Return the (X, Y) coordinate for the center point of the cell that contains the specified text.  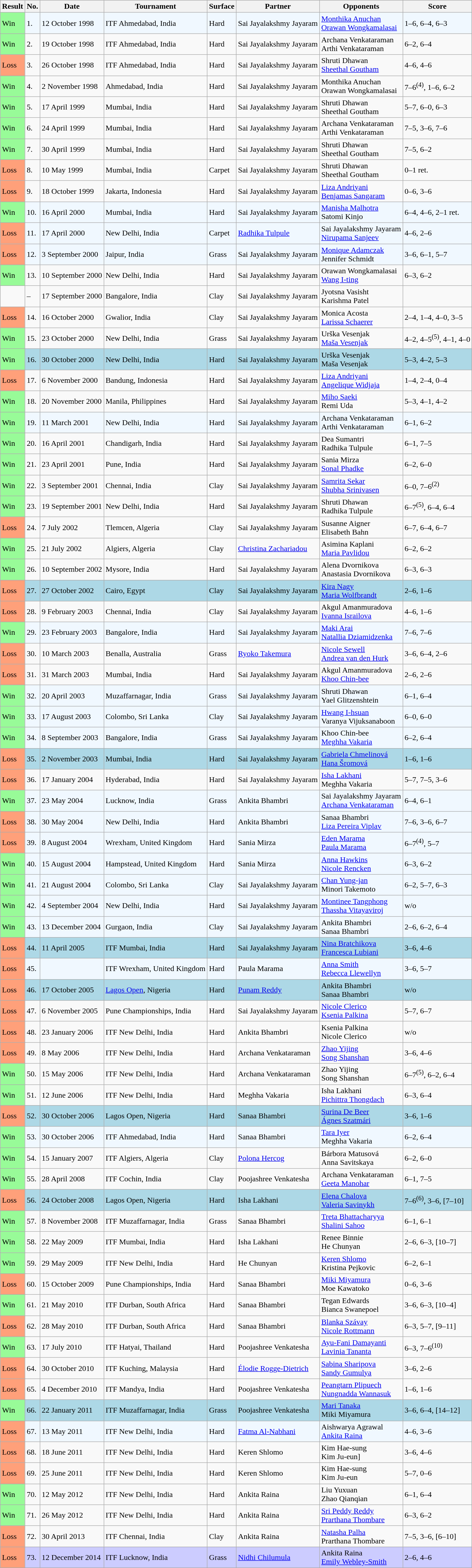
2–6, 2–6 (437, 674)
ITF Kuching, Malaysia (155, 1368)
6–7, 6–4, 6–7 (437, 527)
Muzaffarnagar, India (155, 696)
25. (32, 549)
59. (32, 1263)
17 October 2005 (72, 990)
Keren Shlomo Kristina Pejkovic (361, 1263)
73. (32, 1557)
3–6, 6–1, 5–7 (437, 254)
23. (32, 507)
17. (32, 381)
30. (32, 654)
17 September 2000 (72, 297)
6–1, 6–1 (437, 1221)
16. (32, 359)
Pune, India (155, 465)
30 October 2010 (72, 1368)
Chan Yung-jan Minori Takemoto (361, 884)
24 October 2008 (72, 1200)
Ayu-Fani Damayanti Lavinia Tananta (361, 1347)
5–7, 6–0, 6–3 (437, 107)
Nidhi Chilumula (278, 1557)
Jakarta, Indonesia (155, 191)
45. (32, 969)
16 April 2000 (72, 212)
Lucknow, India (155, 800)
Jyotsna Vasisht Karishma Patel (361, 297)
70. (32, 1494)
16 October 2000 (72, 317)
Tara Iyer Meghha Vakaria (361, 1137)
19. (32, 423)
Hampstead, United Kingdom (155, 864)
46. (32, 990)
6–4, 6–1 (437, 800)
Opponents (361, 6)
6–3, 5–7, [9–11] (437, 1326)
6–3, 6–3 (437, 569)
22. (32, 485)
10 September 2000 (72, 275)
10 March 2003 (72, 654)
Mari Tanaka Miki Miyamura (361, 1410)
Ahmedabad, India (155, 86)
4–6, 1–6 (437, 612)
7–6, 3–6, 6–7 (437, 822)
1. (32, 23)
23 February 2003 (72, 632)
Shruti Dhawan Yael Glitzenshtein (361, 696)
Isha Lakhani Pichittra Thongdach (361, 1095)
64. (32, 1368)
23 January 2006 (72, 1032)
Samrita Sekar Shubha Srinivasen (361, 485)
– (32, 297)
ITF Cochin, India (155, 1179)
17 April 2000 (72, 233)
Nicole Clerico Ksenia Palkina (361, 1011)
8 August 2004 (72, 842)
Orawan Wongkamalasai Wang I-ting (361, 275)
14. (32, 317)
31. (32, 674)
62. (32, 1326)
23 May 2004 (72, 800)
43. (32, 926)
2–6, 1–6 (437, 591)
Peangtarn Plipuech Nungnadda Wannasuk (361, 1389)
29. (32, 632)
Miho Saeki Remi Uda (361, 401)
2–6, 6–2, 6–4 (437, 926)
18. (32, 401)
Bárbora Matusová Anna Savitskaya (361, 1158)
ITF Mandya, India (155, 1389)
Anna Hawkins Nicole Rencken (361, 864)
7–5, 3–6, 7–6 (437, 128)
19 September 2001 (72, 507)
22 January 2011 (72, 1410)
Benalla, Australia (155, 654)
17 July 2010 (72, 1347)
13. (32, 275)
6 November 2005 (72, 1011)
Kim Hae-sung Kim Ju-eun (361, 1473)
68. (32, 1452)
8 September 2003 (72, 738)
Susanne Aigner Elisabeth Bahn (361, 527)
Gurgaon, India (155, 926)
26. (32, 569)
58. (32, 1242)
12 December 2014 (72, 1557)
13 May 2011 (72, 1431)
5. (32, 107)
17 January 2004 (72, 780)
Chandigarh, India (155, 443)
ITF Chennai, India (155, 1536)
36. (32, 780)
28 May 2010 (72, 1326)
40. (32, 864)
3–6, 5–7 (437, 969)
15 October 2009 (72, 1284)
7–5, 6–2 (437, 149)
28 April 2008 (72, 1179)
Meghha Vakaria (278, 1095)
30 April 2013 (72, 1536)
17 August 2003 (72, 716)
6–7(4), 5–7 (437, 842)
39. (32, 842)
4 September 2004 (72, 906)
4–2, 4–5(5), 4–1, 4–0 (437, 339)
10 May 1999 (72, 170)
21 July 2002 (72, 549)
Khoo Chin-bee Meghha Vakaria (361, 738)
6–3, 7–6(10) (437, 1347)
27. (32, 591)
Shruti Dhawan Radhika Tulpule (361, 507)
48. (32, 1032)
Mysore, India (155, 569)
3–6, 2–6 (437, 1368)
ITF Wrexham, United Kingdom (155, 969)
10 September 2002 (72, 569)
3 September 2001 (72, 485)
44. (32, 948)
Wrexham, United Kingdom (155, 842)
7–6, 7–6 (437, 632)
60. (32, 1284)
Manila, Philippines (155, 401)
Asimina Kaplani Maria Pavlidou (361, 549)
33. (32, 716)
Kira Nagy Maria Wolfbrandt (361, 591)
Natasha Palha Prarthana Thombare (361, 1536)
Blanka Szávay Nicole Rottmann (361, 1326)
8. (32, 170)
16 April 2001 (72, 443)
4–6, 4–6 (437, 65)
Eden Marama Paula Marama (361, 842)
ITF Lucknow, India (155, 1557)
8 May 2006 (72, 1053)
55. (32, 1179)
Tegan Edwards Bianca Swanepoel (361, 1305)
Algiers, Algeria (155, 549)
26 October 1998 (72, 65)
Hyderabad, India (155, 780)
Isha Lakhani Meghha Vakaria (361, 780)
Monica Acosta Larissa Schaerer (361, 317)
15 May 2006 (72, 1074)
24. (32, 527)
67. (32, 1431)
21 May 2010 (72, 1305)
53. (32, 1137)
7 July 2002 (72, 527)
47. (32, 1011)
3–6, 6–4, [14–12] (437, 1410)
7. (32, 149)
21. (32, 465)
Ryoko Takemura (278, 654)
54. (32, 1158)
13 December 2004 (72, 926)
Jaipur, India (155, 254)
Radhika Tulpule (278, 233)
17 April 1999 (72, 107)
6–7(5), 6–4, 6–4 (437, 507)
Sri Peddy Reddy Prarthana Thombare (361, 1515)
12 May 2012 (72, 1494)
Kim Hae-sung Kim Ju-eun] (361, 1452)
11 March 2001 (72, 423)
5–3, 4–2, 5–3 (437, 359)
30 May 2004 (72, 822)
51. (32, 1095)
Sanaa Bhambri Liza Pereira Viplav (361, 822)
24 April 1999 (72, 128)
15. (32, 339)
26 May 2012 (72, 1515)
No. (32, 6)
6–1, 6–2 (437, 423)
2–6, 4–6 (437, 1557)
20 November 2000 (72, 401)
Monique Adamczak Jennifer Schmidt (361, 254)
Liu Yuxuan Zhao Qianqian (361, 1494)
Akgul Amanmuradova Ivanna Israilova (361, 612)
6 November 2000 (72, 381)
71. (32, 1515)
5–7, 0–6 (437, 1473)
3. (32, 65)
6–0, 6–0 (437, 716)
32. (32, 696)
Miki Miyamura Moe Kawatoko (361, 1284)
Christina Zachariadou (278, 549)
50. (32, 1074)
ITF Algiers, Algeria (155, 1158)
Anna Smith Rebecca Llewellyn (361, 969)
8 November 2008 (72, 1221)
Paula Marama (278, 969)
Surina De Beer Ágnes Szatmári (361, 1116)
4–6, 2–6 (437, 233)
4 December 2010 (72, 1389)
Sai Jayalakshmy Jayaram Archana Venkataraman (361, 800)
38. (32, 822)
3–6, 6–4, 2–6 (437, 654)
52. (32, 1116)
Nicole Sewell Andrea van den Hurk (361, 654)
21 August 2004 (72, 884)
72. (32, 1536)
Tlemcen, Algeria (155, 527)
20 April 2003 (72, 696)
15 January 2007 (72, 1158)
He Chunyan (278, 1263)
Liza Andriyani Angelique Widjaja (361, 381)
Sabina Sharipova Sandy Gumulya (361, 1368)
56. (32, 1200)
ITF Hatyai, Thailand (155, 1347)
35. (32, 758)
3–6, 6–3, [10–4] (437, 1305)
34. (32, 738)
7–6(6), 3–6, [7–10] (437, 1200)
49. (32, 1053)
Polona Hercog (278, 1158)
Cairo, Egypt (155, 591)
12 October 1998 (72, 23)
Gwalior, India (155, 317)
6. (32, 128)
Bandung, Indonesia (155, 381)
6–2, 5–7, 6–3 (437, 884)
11. (32, 233)
5–7, 6–7 (437, 1011)
6–7(5), 6–2, 6–4 (437, 1074)
Nina Bratchikova Francesca Lubiani (361, 948)
2 November 2003 (72, 758)
9 February 2003 (72, 612)
Akgul Amanmuradova Khoo Chin-bee (361, 674)
30 April 1999 (72, 149)
1–4, 2–4, 0–4 (437, 381)
15 August 2004 (72, 864)
6–2, 6–2 (437, 549)
Tournament (155, 6)
57. (32, 1221)
2–4, 1–4, 4–0, 3–5 (437, 317)
Archana Venkataraman Geeta Manohar (361, 1179)
Score (437, 6)
61. (32, 1305)
30 October 2000 (72, 359)
4–6, 3–6 (437, 1431)
Ankita Raina Emily Webley-Smith (361, 1557)
Manisha Malhotra Satomi Kinjo (361, 212)
Punam Reddy (278, 990)
29 May 2009 (72, 1263)
Surface (222, 6)
7–5, 3–6, [6–10] (437, 1536)
Result (13, 6)
6–2, 6–1 (437, 1263)
9. (32, 191)
5–3, 4–1, 4–2 (437, 401)
11 April 2005 (72, 948)
Hwang I-hsuan Varanya Vijuksanaboon (361, 716)
65. (32, 1389)
18 June 2011 (72, 1452)
3–6, 1–6 (437, 1116)
1–6, 6–4, 6–3 (437, 23)
5–7, 7–5, 3–6 (437, 780)
19 October 1998 (72, 44)
Aishwarya Agrawal Ankita Raina (361, 1431)
22 May 2009 (72, 1242)
Dea Sumantri Radhika Tulpule (361, 443)
31 March 2003 (72, 674)
Renee Binnie He Chunyan (361, 1242)
Élodie Rogge-Dietrich (278, 1368)
Treta Bhattacharyya Shalini Sahoo (361, 1221)
6–3, 6–4 (437, 1095)
Fatma Al-Nabhani (278, 1431)
Sania Mirza Sonal Phadke (361, 465)
Partner (278, 6)
3 September 2000 (72, 254)
4. (32, 86)
6–4, 4–6, 2–1 ret. (437, 212)
Liza Andriyani Benjamas Sangaram (361, 191)
37. (32, 800)
Elena Chalova Valeria Savinykh (361, 1200)
Gabriela Chmelinová Hana Šromová (361, 758)
28. (32, 612)
Maki Arai Natallia Dziamidzenka (361, 632)
69. (32, 1473)
20. (32, 443)
27 October 2002 (72, 591)
63. (32, 1347)
Alena Dvornikova Anastasia Dvornikova (361, 569)
Montinee Tangphong Thassha Vitayaviroj (361, 906)
Date (72, 6)
25 June 2011 (72, 1473)
2. (32, 44)
41. (32, 884)
6–0, 7–6(2) (437, 485)
0–1 ret. (437, 170)
12. (32, 254)
Sai Jayalakshmy Jayaram Nirupama Sanjeev (361, 233)
2 November 1998 (72, 86)
66. (32, 1410)
23 October 2000 (72, 339)
7–6(4), 1–6, 6–2 (437, 86)
Ksenia Palkina Nicole Clerico (361, 1032)
12 June 2006 (72, 1095)
42. (32, 906)
10. (32, 212)
23 April 2001 (72, 465)
18 October 1999 (72, 191)
2–6, 6–3, [10–7] (437, 1242)
